Provide the (X, Y) coordinate of the cell's center where the given text is located.  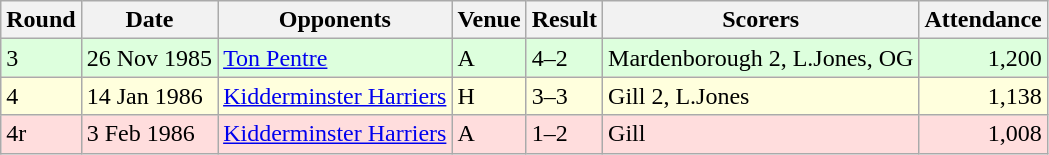
Ton Pentre (335, 58)
Round (41, 20)
H (489, 96)
3–3 (564, 96)
Attendance (983, 20)
Date (149, 20)
4r (41, 134)
1,008 (983, 134)
Mardenborough 2, L.Jones, OG (761, 58)
Result (564, 20)
1–2 (564, 134)
Opponents (335, 20)
Venue (489, 20)
4 (41, 96)
Scorers (761, 20)
26 Nov 1985 (149, 58)
1,200 (983, 58)
3 Feb 1986 (149, 134)
14 Jan 1986 (149, 96)
4–2 (564, 58)
3 (41, 58)
1,138 (983, 96)
Gill (761, 134)
Gill 2, L.Jones (761, 96)
